Find where the given text appears and provide that cell's center as [X, Y] coordinate. 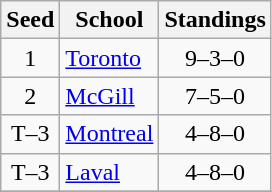
2 [30, 96]
1 [30, 58]
McGill [110, 96]
9–3–0 [215, 58]
School [110, 20]
Seed [30, 20]
7–5–0 [215, 96]
Standings [215, 20]
Toronto [110, 58]
Montreal [110, 134]
Laval [110, 172]
